Return the (x, y) coordinate for the center point of the cell that contains the specified text.  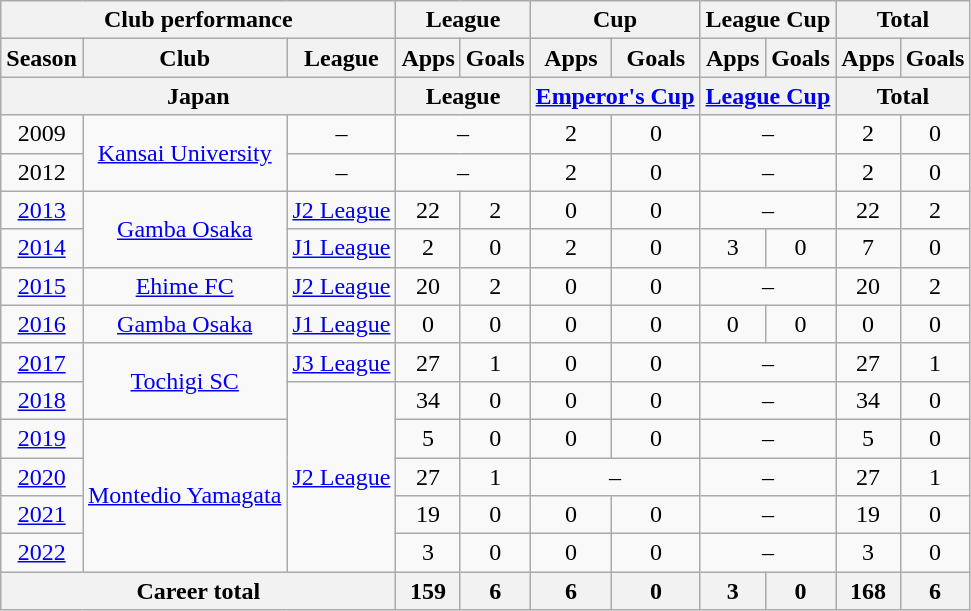
J3 League (342, 362)
Club performance (198, 20)
2009 (42, 134)
Career total (198, 591)
2016 (42, 324)
Season (42, 58)
7 (868, 248)
2013 (42, 210)
2019 (42, 438)
159 (428, 591)
Club (184, 58)
2012 (42, 172)
Ehime FC (184, 286)
Japan (198, 96)
2017 (42, 362)
2020 (42, 477)
2014 (42, 248)
Emperor's Cup (615, 96)
168 (868, 591)
2018 (42, 400)
Montedio Yamagata (184, 495)
2015 (42, 286)
Tochigi SC (184, 381)
2021 (42, 515)
Cup (615, 20)
2022 (42, 553)
Kansai University (184, 153)
